Detect which cell encompasses the target text, then output its [x, y] center coordinate. 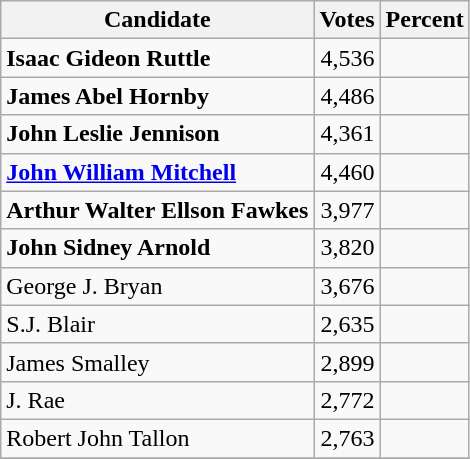
3,820 [347, 248]
3,676 [347, 286]
4,536 [347, 58]
2,772 [347, 400]
Robert John Tallon [158, 438]
Candidate [158, 20]
J. Rae [158, 400]
4,460 [347, 172]
Percent [424, 20]
John Sidney Arnold [158, 248]
2,763 [347, 438]
John William Mitchell [158, 172]
George J. Bryan [158, 286]
John Leslie Jennison [158, 134]
2,899 [347, 362]
3,977 [347, 210]
4,486 [347, 96]
James Abel Hornby [158, 96]
James Smalley [158, 362]
S.J. Blair [158, 324]
Votes [347, 20]
Arthur Walter Ellson Fawkes [158, 210]
Isaac Gideon Ruttle [158, 58]
4,361 [347, 134]
2,635 [347, 324]
